Detect which cell encompasses the target text, then output its (X, Y) center coordinate. 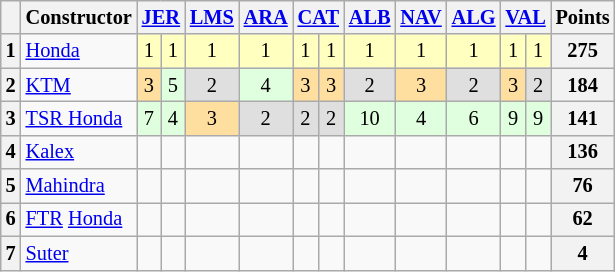
KTM (79, 85)
Constructor (79, 17)
Suter (79, 253)
VAL (525, 17)
76 (583, 186)
141 (583, 118)
FTR Honda (79, 219)
Kalex (79, 152)
136 (583, 152)
NAV (420, 17)
CAT (318, 17)
Mahindra (79, 186)
JER (161, 17)
10 (370, 118)
275 (583, 51)
184 (583, 85)
ALB (370, 17)
LMS (212, 17)
ALG (474, 17)
ARA (266, 17)
Honda (79, 51)
62 (583, 219)
Points (583, 17)
TSR Honda (79, 118)
